Provide the [x, y] coordinate of the cell's center where the given text is located.  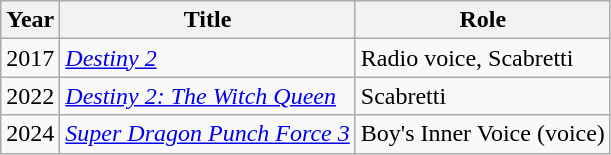
Super Dragon Punch Force 3 [208, 134]
Scabretti [482, 96]
Destiny 2: The Witch Queen [208, 96]
2017 [30, 58]
Destiny 2 [208, 58]
Boy's Inner Voice (voice) [482, 134]
Year [30, 20]
2022 [30, 96]
2024 [30, 134]
Title [208, 20]
Role [482, 20]
Radio voice, Scabretti [482, 58]
